Find where the given text appears and provide that cell's center as [X, Y] coordinate. 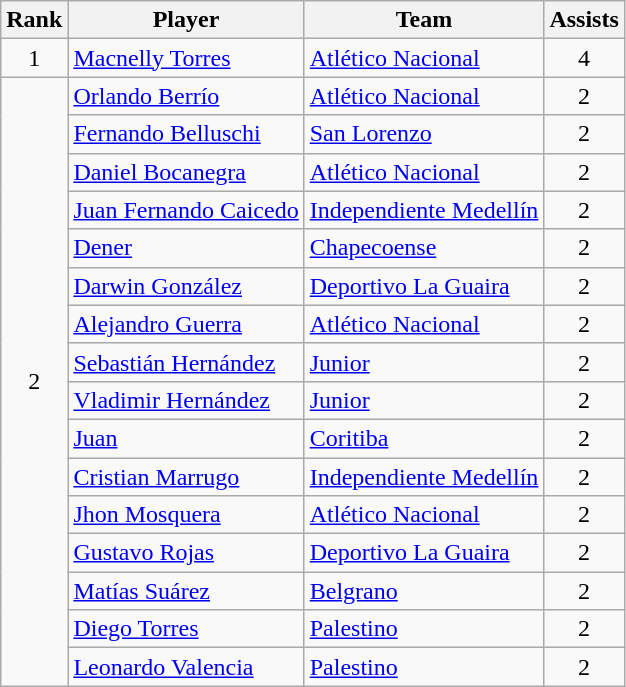
Gustavo Rojas [186, 553]
Jhon Mosquera [186, 515]
San Lorenzo [424, 134]
Dener [186, 248]
Fernando Belluschi [186, 134]
Juan Fernando Caicedo [186, 210]
Macnelly Torres [186, 58]
Vladimir Hernández [186, 400]
Juan [186, 438]
Cristian Marrugo [186, 477]
Daniel Bocanegra [186, 172]
Orlando Berrío [186, 96]
Alejandro Guerra [186, 324]
Belgrano [424, 591]
Darwin González [186, 286]
Leonardo Valencia [186, 667]
Matías Suárez [186, 591]
Chapecoense [424, 248]
Sebastián Hernández [186, 362]
Diego Torres [186, 629]
1 [34, 58]
Team [424, 20]
Player [186, 20]
Assists [584, 20]
Rank [34, 20]
Coritiba [424, 438]
4 [584, 58]
